Capture the cell that displays the provided text and extract its (X, Y) central coordinate. 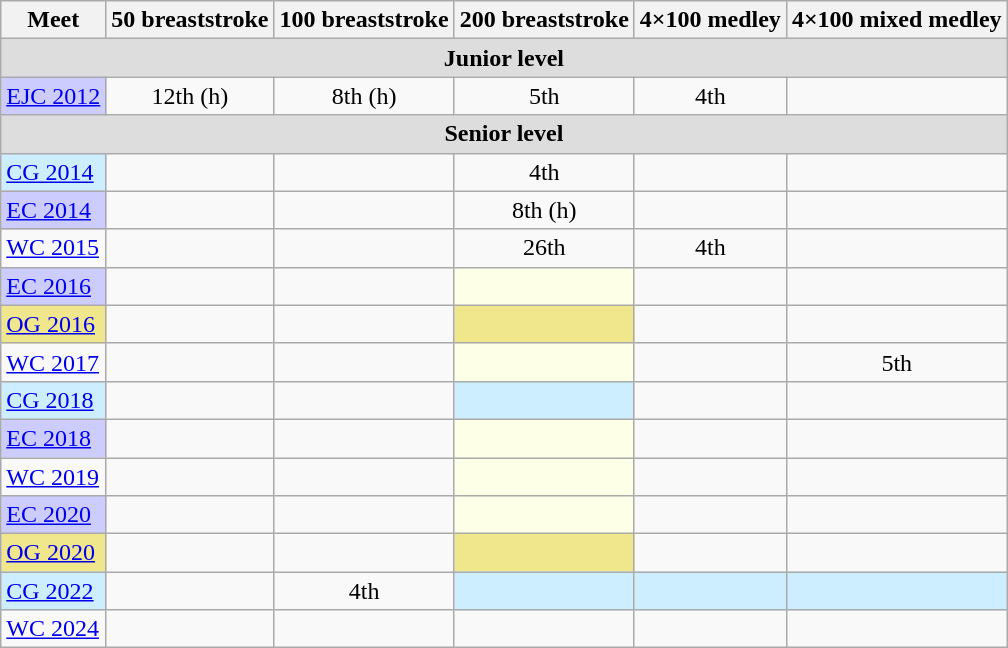
WC 2024 (54, 629)
CG 2014 (54, 172)
Junior level (504, 58)
WC 2019 (54, 477)
100 breaststroke (364, 20)
EC 2020 (54, 515)
CG 2018 (54, 400)
EC 2016 (54, 286)
OG 2016 (54, 324)
CG 2022 (54, 591)
4×100 mixed medley (896, 20)
EC 2014 (54, 210)
200 breaststroke (544, 20)
WC 2015 (54, 248)
EJC 2012 (54, 96)
OG 2020 (54, 553)
4×100 medley (710, 20)
WC 2017 (54, 362)
Senior level (504, 134)
26th (544, 248)
EC 2018 (54, 438)
Meet (54, 20)
50 breaststroke (190, 20)
12th (h) (190, 96)
